Scan for the cell matching the given text and deliver its [x, y] coordinate at center. 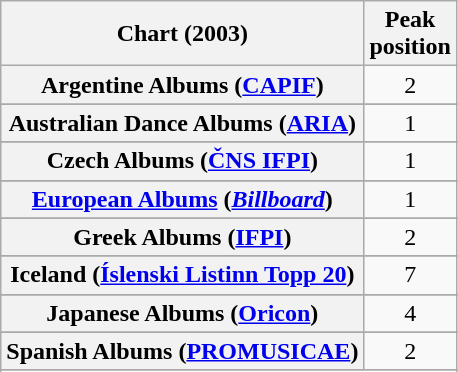
7 [410, 275]
Japanese Albums (Oricon) [182, 313]
Argentine Albums (CAPIF) [182, 85]
Chart (2003) [182, 34]
Australian Dance Albums (ARIA) [182, 123]
Czech Albums (ČNS IFPI) [182, 161]
European Albums (Billboard) [182, 199]
Iceland (Íslenski Listinn Topp 20) [182, 275]
Peakposition [410, 34]
Greek Albums (IFPI) [182, 237]
4 [410, 313]
Spanish Albums (PROMUSICAE) [182, 351]
